Search for the cell housing the specified text and yield its [X, Y] center coordinate. 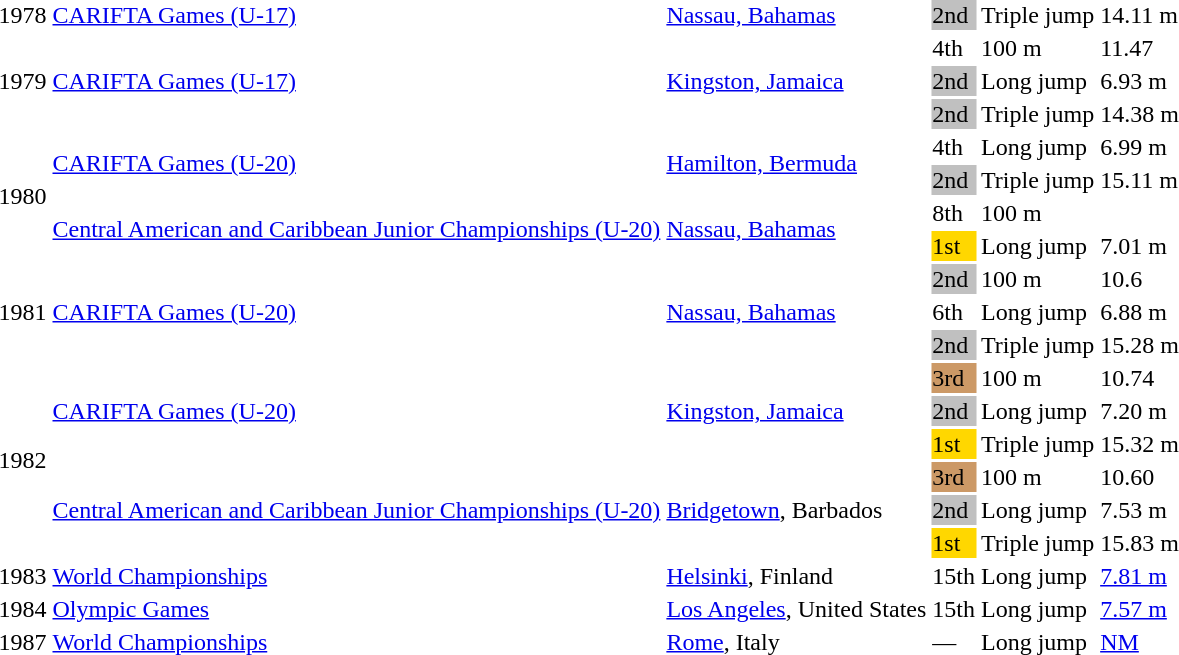
Los Angeles, United States [796, 609]
Hamilton, Bermuda [796, 164]
Olympic Games [356, 609]
6th [954, 312]
World Championships [356, 576]
8th [954, 213]
Bridgetown, Barbados [796, 510]
Helsinki, Finland [796, 576]
